Identify which cell holds the provided text, then report its (x, y) central coordinate. 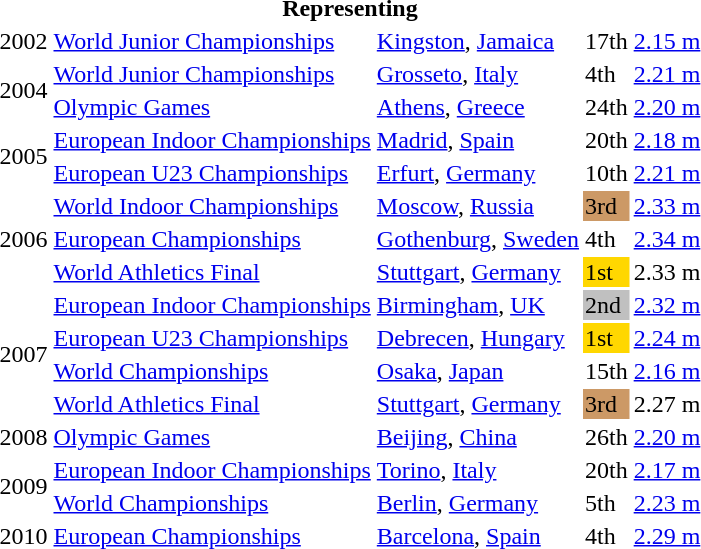
Debrecen, Hungary (478, 338)
Osaka, Japan (478, 371)
Athens, Greece (478, 107)
Birmingham, UK (478, 305)
2nd (606, 305)
World Indoor Championships (212, 206)
26th (606, 437)
15th (606, 371)
5th (606, 503)
10th (606, 173)
Moscow, Russia (478, 206)
Grosseto, Italy (478, 74)
Kingston, Jamaica (478, 41)
Madrid, Spain (478, 140)
European Championships (212, 239)
17th (606, 41)
24th (606, 107)
Beijing, China (478, 437)
Berlin, Germany (478, 503)
Gothenburg, Sweden (478, 239)
Torino, Italy (478, 470)
Erfurt, Germany (478, 173)
